Identify which cell holds the provided text, then report its [x, y] central coordinate. 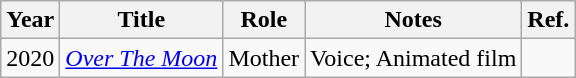
Ref. [548, 20]
Voice; Animated film [414, 58]
2020 [30, 58]
Mother [264, 58]
Title [142, 20]
Year [30, 20]
Over The Moon [142, 58]
Role [264, 20]
Notes [414, 20]
